Capture the cell that displays the provided text and extract its (X, Y) central coordinate. 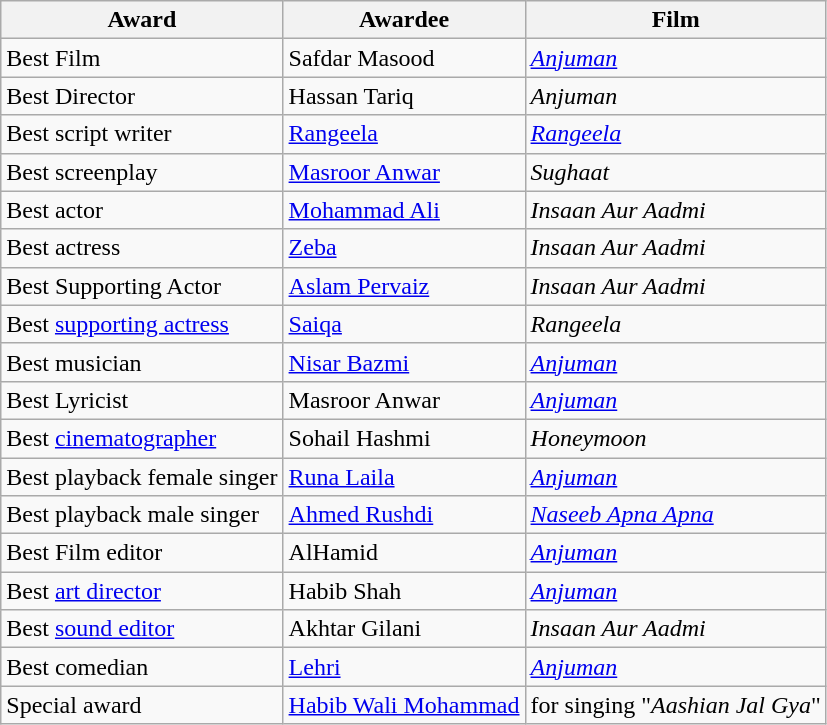
Awardee (404, 20)
Film (676, 20)
Lehri (404, 667)
Zeba (404, 248)
Best musician (142, 362)
Best art director (142, 591)
for singing "Aashian Jal Gya" (676, 705)
Sohail Hashmi (404, 438)
Best script writer (142, 134)
Safdar Masood (404, 58)
Best actor (142, 210)
Runa Laila (404, 477)
Sughaat (676, 172)
Award (142, 20)
Best Supporting Actor (142, 286)
Best supporting actress (142, 324)
Aslam Pervaiz (404, 286)
Best sound editor (142, 629)
Hassan Tariq (404, 96)
Habib Wali Mohammad (404, 705)
Best playback male singer (142, 515)
Best playback female singer (142, 477)
Best Film (142, 58)
Best actress (142, 248)
Best cinematographer (142, 438)
Best Director (142, 96)
Akhtar Gilani (404, 629)
Best Film editor (142, 553)
Naseeb Apna Apna (676, 515)
Ahmed Rushdi (404, 515)
Habib Shah (404, 591)
Honeymoon (676, 438)
Special award (142, 705)
Nisar Bazmi (404, 362)
Best screenplay (142, 172)
Saiqa (404, 324)
Best comedian (142, 667)
Best Lyricist (142, 400)
AlHamid (404, 553)
Mohammad Ali (404, 210)
